Find where the given text appears and provide that cell's center as [X, Y] coordinate. 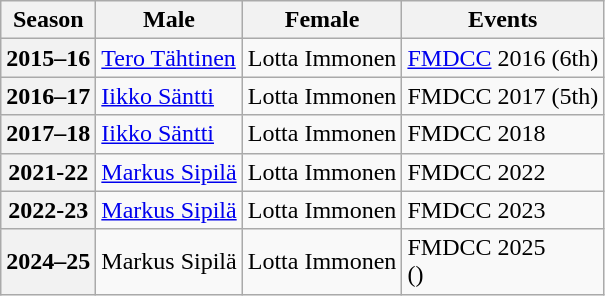
FMDCC 2016 (6th) [503, 58]
FMDCC 2022 [503, 172]
2022-23 [48, 210]
Male [169, 20]
FMDCC 2025 () [503, 262]
Events [503, 20]
Female [322, 20]
Tero Tähtinen [169, 58]
2015–16 [48, 58]
Season [48, 20]
2021-22 [48, 172]
FMDCC 2023 [503, 210]
2017–18 [48, 134]
FMDCC 2018 [503, 134]
2016–17 [48, 96]
FMDCC 2017 (5th) [503, 96]
2024–25 [48, 262]
